Provide the (x, y) coordinate of the cell's center where the given text is located.  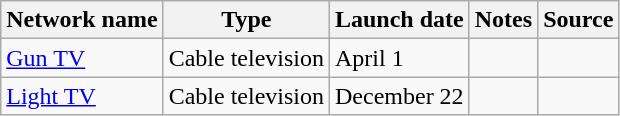
Gun TV (82, 58)
Launch date (399, 20)
Light TV (82, 96)
April 1 (399, 58)
Notes (503, 20)
Source (578, 20)
Network name (82, 20)
December 22 (399, 96)
Type (246, 20)
